Extract the (X, Y) coordinate from the center of the cell holding the provided text.  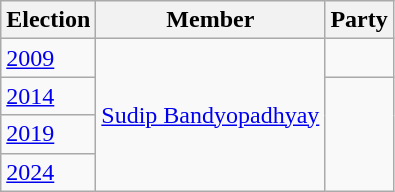
2014 (48, 96)
Party (359, 20)
2009 (48, 58)
Sudip Bandyopadhyay (210, 115)
2019 (48, 134)
Election (48, 20)
Member (210, 20)
2024 (48, 172)
